Search for the cell housing the specified text and yield its (X, Y) center coordinate. 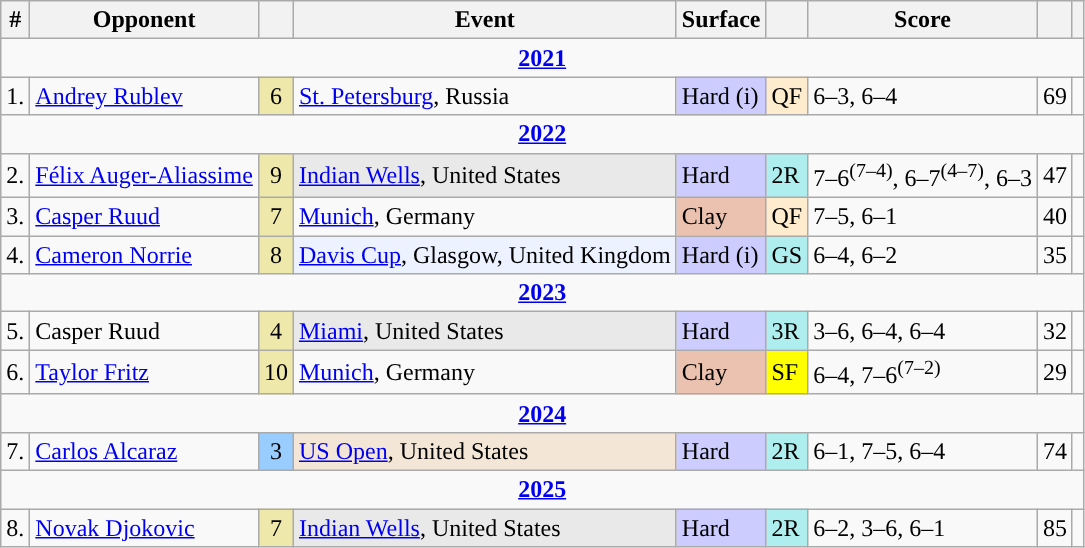
Taylor Fritz (144, 372)
Surface (721, 20)
2024 (542, 413)
47 (1054, 176)
6–1, 7–5, 6–4 (923, 451)
6 (276, 96)
# (16, 20)
4. (16, 255)
4 (276, 331)
6–4, 6–2 (923, 255)
3 (276, 451)
10 (276, 372)
Event (484, 20)
5. (16, 331)
Score (923, 20)
69 (1054, 96)
85 (1054, 528)
Andrey Rublev (144, 96)
Opponent (144, 20)
6–2, 3–6, 6–1 (923, 528)
US Open, United States (484, 451)
6–4, 7–6(7–2) (923, 372)
7–6(7–4), 6–7(4–7), 6–3 (923, 176)
Miami, United States (484, 331)
6. (16, 372)
7. (16, 451)
74 (1054, 451)
9 (276, 176)
7–5, 6–1 (923, 217)
1. (16, 96)
3–6, 6–4, 6–4 (923, 331)
Novak Djokovic (144, 528)
2022 (542, 134)
8. (16, 528)
SF (787, 372)
2. (16, 176)
32 (1054, 331)
35 (1054, 255)
2023 (542, 293)
GS (787, 255)
Cameron Norrie (144, 255)
3R (787, 331)
29 (1054, 372)
2021 (542, 58)
3. (16, 217)
Davis Cup, Glasgow, United Kingdom (484, 255)
8 (276, 255)
40 (1054, 217)
6–3, 6–4 (923, 96)
2025 (542, 489)
Félix Auger-Aliassime (144, 176)
St. Petersburg, Russia (484, 96)
Carlos Alcaraz (144, 451)
